Search for the cell housing the specified text and yield its [x, y] center coordinate. 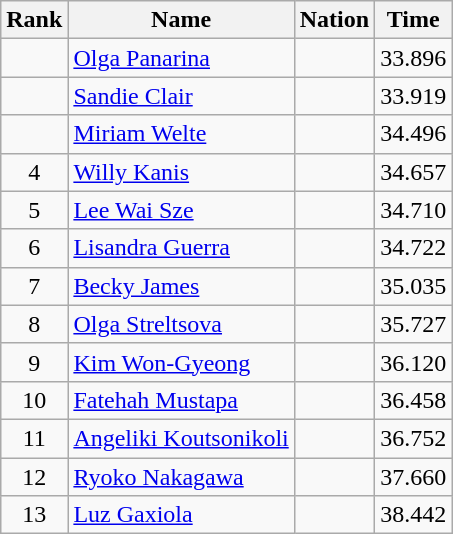
Nation [334, 20]
11 [34, 438]
Olga Panarina [181, 58]
36.120 [414, 362]
33.919 [414, 96]
Ryoko Nakagawa [181, 477]
35.727 [414, 324]
5 [34, 210]
Becky James [181, 286]
Rank [34, 20]
10 [34, 400]
Kim Won-Gyeong [181, 362]
9 [34, 362]
34.657 [414, 172]
Willy Kanis [181, 172]
36.752 [414, 438]
Lisandra Guerra [181, 248]
34.496 [414, 134]
Lee Wai Sze [181, 210]
8 [34, 324]
Angeliki Koutsonikoli [181, 438]
33.896 [414, 58]
6 [34, 248]
36.458 [414, 400]
12 [34, 477]
Olga Streltsova [181, 324]
34.710 [414, 210]
Miriam Welte [181, 134]
Luz Gaxiola [181, 515]
34.722 [414, 248]
13 [34, 515]
Time [414, 20]
38.442 [414, 515]
37.660 [414, 477]
Sandie Clair [181, 96]
35.035 [414, 286]
Fatehah Mustapa [181, 400]
4 [34, 172]
7 [34, 286]
Name [181, 20]
